Locate the cell with the specified text and output its [x, y] center coordinate. 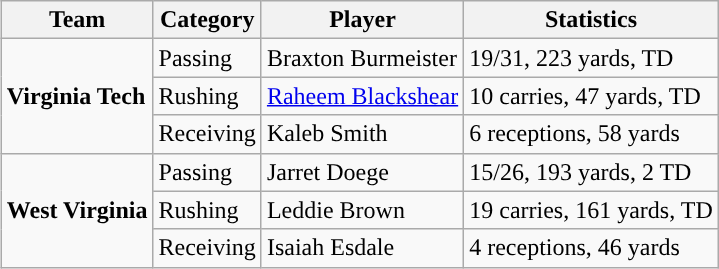
Braxton Burmeister [362, 58]
10 carries, 47 yards, TD [592, 96]
Kaleb Smith [362, 134]
4 receptions, 46 yards [592, 248]
Jarret Doege [362, 172]
Statistics [592, 20]
Virginia Tech [77, 96]
West Virginia [77, 210]
Category [207, 20]
19 carries, 161 yards, TD [592, 210]
Player [362, 20]
Leddie Brown [362, 210]
Raheem Blackshear [362, 96]
Team [77, 20]
6 receptions, 58 yards [592, 134]
19/31, 223 yards, TD [592, 58]
15/26, 193 yards, 2 TD [592, 172]
Isaiah Esdale [362, 248]
